Detect which cell encompasses the target text, then output its (X, Y) center coordinate. 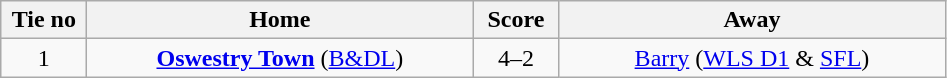
Barry (WLS D1 & SFL) (752, 58)
Oswestry Town (B&DL) (280, 58)
Tie no (44, 20)
4–2 (516, 58)
1 (44, 58)
Home (280, 20)
Away (752, 20)
Score (516, 20)
